From the cell containing the given text, extract its center point as [x, y] coordinate. 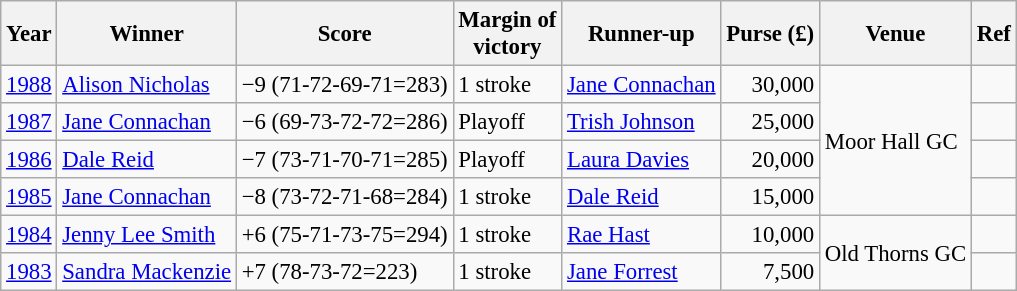
Moor Hall GC [895, 141]
1988 [29, 85]
Year [29, 34]
Ref [994, 34]
20,000 [770, 160]
1986 [29, 160]
Purse (£) [770, 34]
15,000 [770, 197]
Runner-up [642, 34]
Venue [895, 34]
Margin ofvictory [508, 34]
Alison Nicholas [146, 85]
1985 [29, 197]
Score [344, 34]
−8 (73-72-71-68=284) [344, 197]
Winner [146, 34]
Jenny Lee Smith [146, 235]
25,000 [770, 122]
−7 (73-71-70-71=285) [344, 160]
−9 (71-72-69-71=283) [344, 85]
+6 (75-71-73-75=294) [344, 235]
1984 [29, 235]
Rae Hast [642, 235]
Old Thorns GC [895, 254]
Trish Johnson [642, 122]
10,000 [770, 235]
−6 (69-73-72-72=286) [344, 122]
1987 [29, 122]
Laura Davies [642, 160]
30,000 [770, 85]
